Scan for the cell matching the given text and deliver its (x, y) coordinate at center. 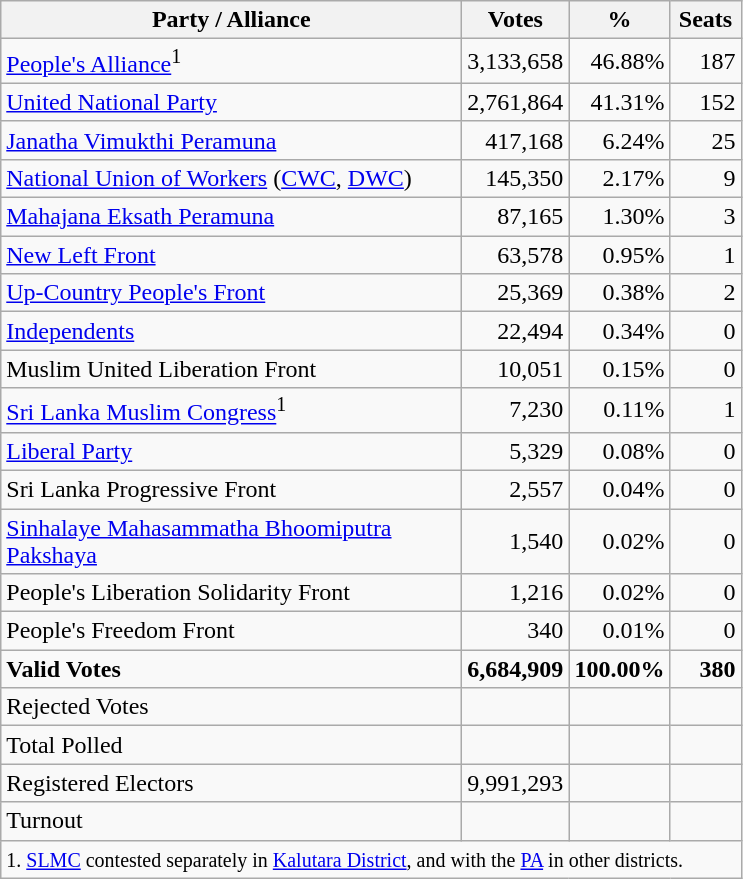
Registered Electors (232, 783)
People's Freedom Front (232, 631)
63,578 (516, 255)
0.08% (620, 451)
417,168 (516, 140)
340 (516, 631)
9,991,293 (516, 783)
2,761,864 (516, 102)
Sri Lanka Muslim Congress1 (232, 410)
0.01% (620, 631)
0.15% (620, 369)
Seats (706, 20)
People's Alliance1 (232, 62)
Turnout (232, 821)
% (620, 20)
2 (706, 293)
3 (706, 217)
380 (706, 669)
2.17% (620, 178)
Party / Alliance (232, 20)
100.00% (620, 669)
1.30% (620, 217)
Independents (232, 331)
6,684,909 (516, 669)
United National Party (232, 102)
0.38% (620, 293)
2,557 (516, 489)
Sri Lanka Progressive Front (232, 489)
Janatha Vimukthi Peramuna (232, 140)
New Left Front (232, 255)
145,350 (516, 178)
25 (706, 140)
152 (706, 102)
9 (706, 178)
Sinhalaye Mahasammatha Bhoomiputra Pakshaya (232, 542)
Votes (516, 20)
22,494 (516, 331)
1. SLMC contested separately in Kalutara District, and with the PA in other districts. (371, 859)
Muslim United Liberation Front (232, 369)
87,165 (516, 217)
10,051 (516, 369)
187 (706, 62)
41.31% (620, 102)
Liberal Party (232, 451)
46.88% (620, 62)
0.34% (620, 331)
0.11% (620, 410)
Rejected Votes (232, 707)
7,230 (516, 410)
People's Liberation Solidarity Front (232, 593)
National Union of Workers (CWC, DWC) (232, 178)
25,369 (516, 293)
Valid Votes (232, 669)
Up-Country People's Front (232, 293)
Total Polled (232, 745)
5,329 (516, 451)
Mahajana Eksath Peramuna (232, 217)
1,540 (516, 542)
1,216 (516, 593)
0.04% (620, 489)
0.95% (620, 255)
6.24% (620, 140)
3,133,658 (516, 62)
